Identify which cell holds the provided text, then report its [x, y] central coordinate. 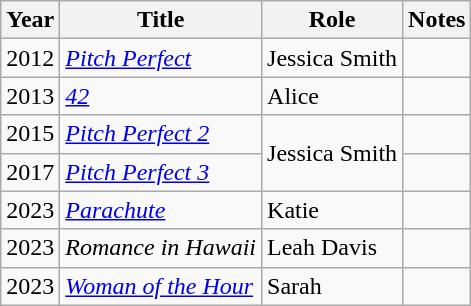
Woman of the Hour [161, 286]
2015 [30, 134]
Leah Davis [332, 248]
Romance in Hawaii [161, 248]
42 [161, 96]
Pitch Perfect 3 [161, 172]
Pitch Perfect [161, 58]
2012 [30, 58]
Title [161, 20]
Role [332, 20]
Pitch Perfect 2 [161, 134]
Notes [437, 20]
Alice [332, 96]
2017 [30, 172]
2013 [30, 96]
Year [30, 20]
Sarah [332, 286]
Katie [332, 210]
Parachute [161, 210]
